Determine the [X, Y] coordinate at the center of the cell enclosing the given text.  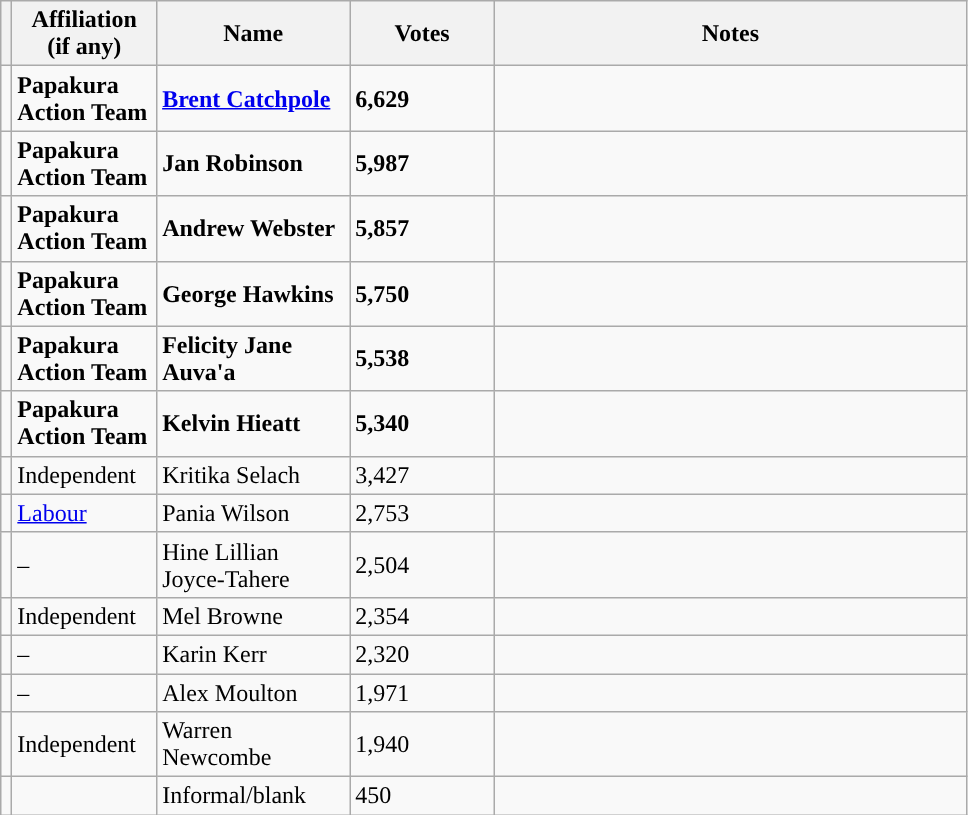
1,940 [422, 744]
1,971 [422, 693]
George Hawkins [254, 294]
Felicity Jane Auva'a [254, 358]
Kelvin Hieatt [254, 424]
2,354 [422, 616]
5,987 [422, 164]
Andrew Webster [254, 228]
5,340 [422, 424]
3,427 [422, 475]
Notes [730, 34]
Karin Kerr [254, 654]
Labour [84, 513]
5,538 [422, 358]
Pania Wilson [254, 513]
Alex Moulton [254, 693]
5,750 [422, 294]
Affiliation (if any) [84, 34]
2,504 [422, 564]
Votes [422, 34]
2,320 [422, 654]
Mel Browne [254, 616]
450 [422, 796]
Warren Newcombe [254, 744]
6,629 [422, 98]
2,753 [422, 513]
Informal/blank [254, 796]
Hine Lillian Joyce-Tahere [254, 564]
Jan Robinson [254, 164]
Brent Catchpole [254, 98]
Name [254, 34]
Kritika Selach [254, 475]
5,857 [422, 228]
